Extract the (X, Y) coordinate from the center of the cell holding the provided text.  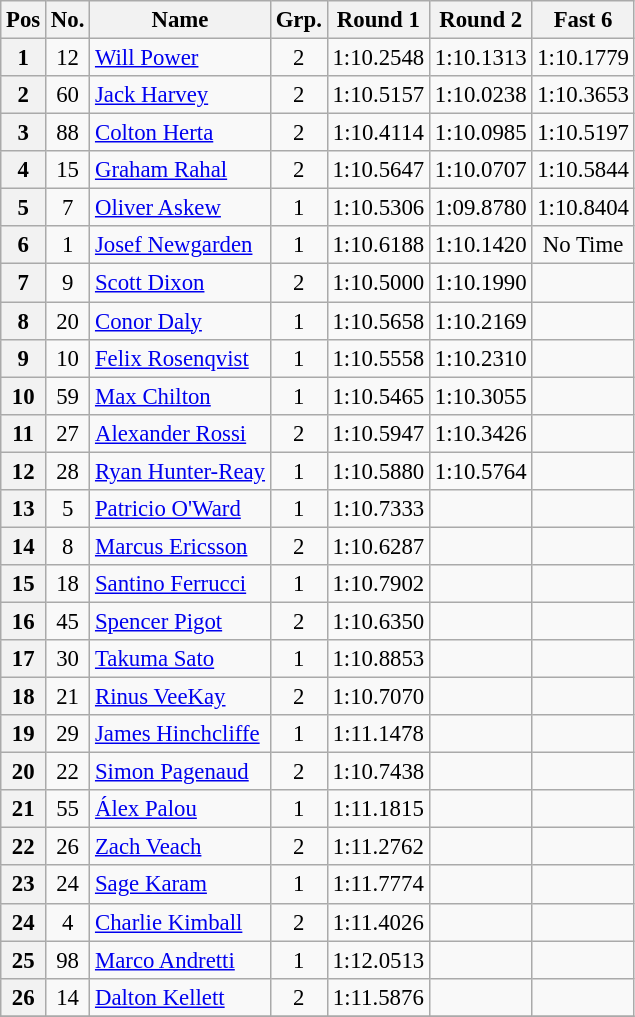
1:10.5844 (583, 170)
1:10.6350 (378, 621)
1:10.1313 (481, 58)
98 (68, 960)
6 (24, 245)
1:10.5947 (378, 433)
1:10.2310 (481, 358)
Marco Andretti (180, 960)
25 (24, 960)
16 (24, 621)
Fast 6 (583, 20)
1:10.7438 (378, 772)
1:11.1478 (378, 734)
1:11.7774 (378, 885)
1:11.4026 (378, 922)
1:10.6188 (378, 245)
1:11.5876 (378, 997)
19 (24, 734)
17 (24, 659)
1:10.2169 (481, 321)
1:10.5197 (583, 133)
1:10.5157 (378, 95)
No Time (583, 245)
Oliver Askew (180, 208)
55 (68, 809)
Felix Rosenqvist (180, 358)
60 (68, 95)
30 (68, 659)
1:12.0513 (378, 960)
1:10.1420 (481, 245)
Simon Pagenaud (180, 772)
1:10.5764 (481, 471)
Round 2 (481, 20)
Takuma Sato (180, 659)
Spencer Pigot (180, 621)
1:10.3426 (481, 433)
James Hinchcliffe (180, 734)
1:10.8853 (378, 659)
Jack Harvey (180, 95)
59 (68, 396)
Marcus Ericsson (180, 546)
1:11.1815 (378, 809)
Dalton Kellett (180, 997)
1:09.8780 (481, 208)
1:10.1779 (583, 58)
Colton Herta (180, 133)
1:10.0985 (481, 133)
Scott Dixon (180, 283)
Patricio O'Ward (180, 509)
Charlie Kimball (180, 922)
1:10.5658 (378, 321)
1:10.4114 (378, 133)
1:10.3055 (481, 396)
Conor Daly (180, 321)
Pos (24, 20)
1:10.3653 (583, 95)
23 (24, 885)
Santino Ferrucci (180, 584)
1:10.5647 (378, 170)
1:10.6287 (378, 546)
1:10.7333 (378, 509)
1:10.7070 (378, 697)
1:10.2548 (378, 58)
Max Chilton (180, 396)
1:10.5558 (378, 358)
Name (180, 20)
27 (68, 433)
45 (68, 621)
1:10.8404 (583, 208)
88 (68, 133)
28 (68, 471)
11 (24, 433)
1:10.0238 (481, 95)
Álex Palou (180, 809)
Will Power (180, 58)
Alexander Rossi (180, 433)
1:10.0707 (481, 170)
1:10.5465 (378, 396)
1:10.5000 (378, 283)
1:11.2762 (378, 847)
Zach Veach (180, 847)
1:10.7902 (378, 584)
3 (24, 133)
1:10.5880 (378, 471)
13 (24, 509)
1:10.5306 (378, 208)
29 (68, 734)
Round 1 (378, 20)
Ryan Hunter-Reay (180, 471)
Sage Karam (180, 885)
Josef Newgarden (180, 245)
Grp. (298, 20)
Rinus VeeKay (180, 697)
Graham Rahal (180, 170)
No. (68, 20)
1:10.1990 (481, 283)
